From the cell containing the given text, extract its center point as [X, Y] coordinate. 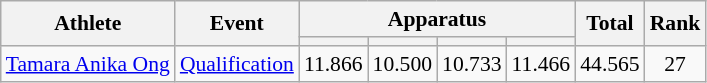
Qualification [237, 64]
Tamara Anika Ong [88, 64]
11.466 [542, 64]
Event [237, 24]
27 [676, 64]
44.565 [610, 64]
Athlete [88, 24]
11.866 [334, 64]
Total [610, 24]
Apparatus [437, 19]
10.500 [402, 64]
10.733 [472, 64]
Rank [676, 24]
